Search for the cell housing the specified text and yield its (X, Y) center coordinate. 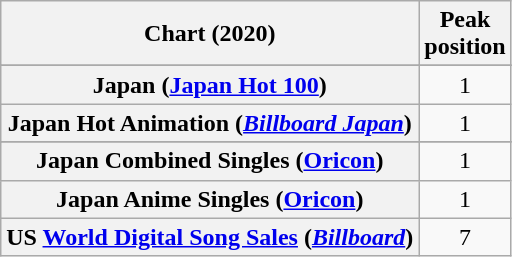
7 (465, 237)
Japan (Japan Hot 100) (210, 85)
Peakposition (465, 34)
Japan Hot Animation (Billboard Japan) (210, 123)
Japan Anime Singles (Oricon) (210, 199)
US World Digital Song Sales (Billboard) (210, 237)
Chart (2020) (210, 34)
Japan Combined Singles (Oricon) (210, 161)
